Extract the (x, y) coordinate from the center of the cell holding the provided text.  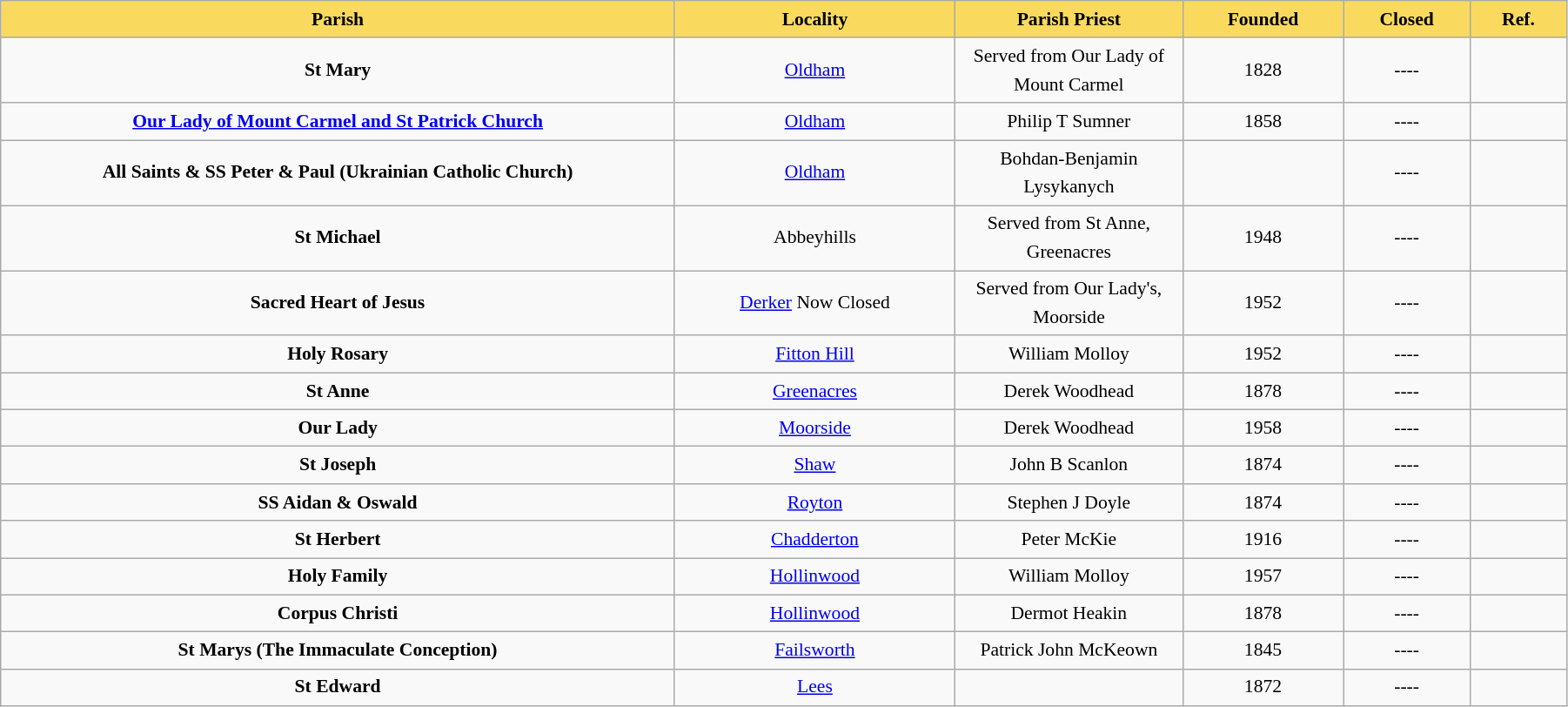
Royton (814, 503)
1948 (1263, 239)
Derker Now Closed (814, 303)
All Saints & SS Peter & Paul (Ukrainian Catholic Church) (338, 172)
Holy Rosary (338, 355)
Abbeyhills (814, 239)
Our Lady of Mount Carmel and St Patrick Church (338, 122)
Closed (1407, 19)
Founded (1263, 19)
St Marys (The Immaculate Conception) (338, 651)
1845 (1263, 651)
Our Lady (338, 428)
1957 (1263, 576)
Shaw (814, 465)
Fitton Hill (814, 355)
1872 (1263, 688)
Parish Priest (1069, 19)
1916 (1263, 540)
Philip T Sumner (1069, 122)
Parish (338, 19)
Ref. (1518, 19)
St Mary (338, 71)
Dermot Heakin (1069, 613)
Bohdan-Benjamin Lysykanych (1069, 172)
Moorside (814, 428)
Served from Our Lady's, Moorside (1069, 303)
St Herbert (338, 540)
Chadderton (814, 540)
SS Aidan & Oswald (338, 503)
Failsworth (814, 651)
Sacred Heart of Jesus (338, 303)
Locality (814, 19)
John B Scanlon (1069, 465)
Served from St Anne, Greenacres (1069, 239)
Stephen J Doyle (1069, 503)
Served from Our Lady of Mount Carmel (1069, 71)
St Edward (338, 688)
1958 (1263, 428)
St Joseph (338, 465)
1828 (1263, 71)
Lees (814, 688)
St Michael (338, 239)
Peter McKie (1069, 540)
Holy Family (338, 576)
Corpus Christi (338, 613)
Greenacres (814, 392)
1858 (1263, 122)
St Anne (338, 392)
Patrick John McKeown (1069, 651)
